Output the (x, y) coordinate of the center of the cell containing the given text.  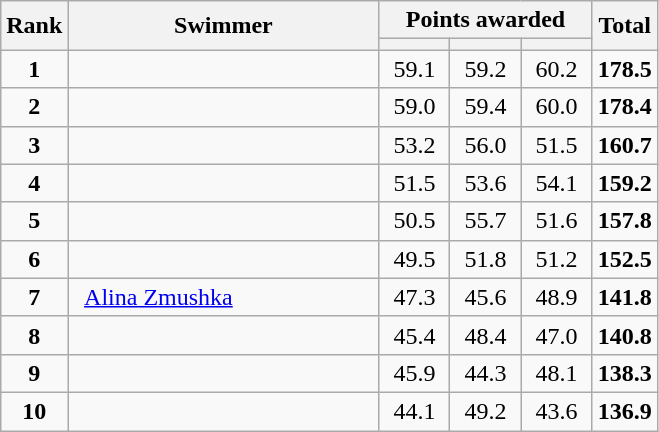
59.2 (486, 69)
Alina Zmushka (224, 297)
43.6 (556, 411)
1 (34, 69)
50.5 (414, 221)
54.1 (556, 183)
6 (34, 259)
45.9 (414, 373)
51.8 (486, 259)
60.0 (556, 107)
47.3 (414, 297)
4 (34, 183)
53.2 (414, 145)
44.1 (414, 411)
160.7 (624, 145)
48.4 (486, 335)
178.5 (624, 69)
59.1 (414, 69)
3 (34, 145)
59.4 (486, 107)
45.4 (414, 335)
Rank (34, 26)
152.5 (624, 259)
59.0 (414, 107)
2 (34, 107)
8 (34, 335)
55.7 (486, 221)
49.5 (414, 259)
138.3 (624, 373)
140.8 (624, 335)
48.9 (556, 297)
141.8 (624, 297)
7 (34, 297)
51.2 (556, 259)
178.4 (624, 107)
9 (34, 373)
136.9 (624, 411)
10 (34, 411)
157.8 (624, 221)
5 (34, 221)
Points awarded (486, 20)
47.0 (556, 335)
48.1 (556, 373)
159.2 (624, 183)
44.3 (486, 373)
56.0 (486, 145)
Total (624, 26)
53.6 (486, 183)
60.2 (556, 69)
49.2 (486, 411)
51.6 (556, 221)
Swimmer (224, 26)
45.6 (486, 297)
